Return the (x, y) coordinate for the center point of the cell that contains the specified text.  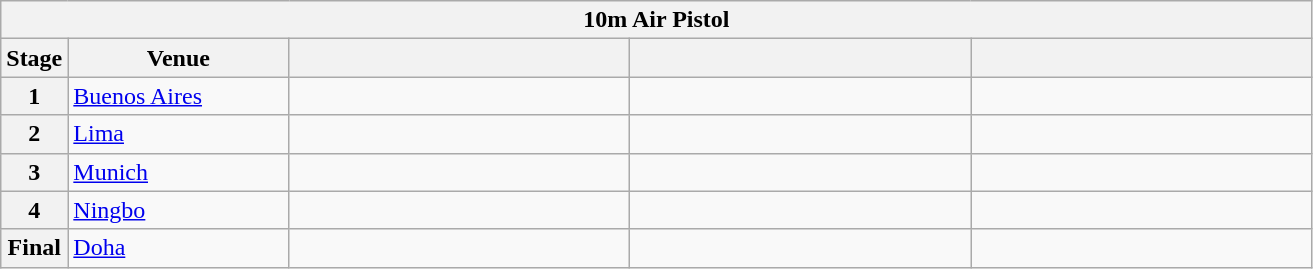
Final (34, 248)
Munich (178, 172)
Lima (178, 134)
2 (34, 134)
10m Air Pistol (656, 20)
Buenos Aires (178, 96)
Venue (178, 58)
3 (34, 172)
1 (34, 96)
Ningbo (178, 210)
Doha (178, 248)
Stage (34, 58)
4 (34, 210)
